Extract the [X, Y] coordinate from the center of the cell holding the provided text.  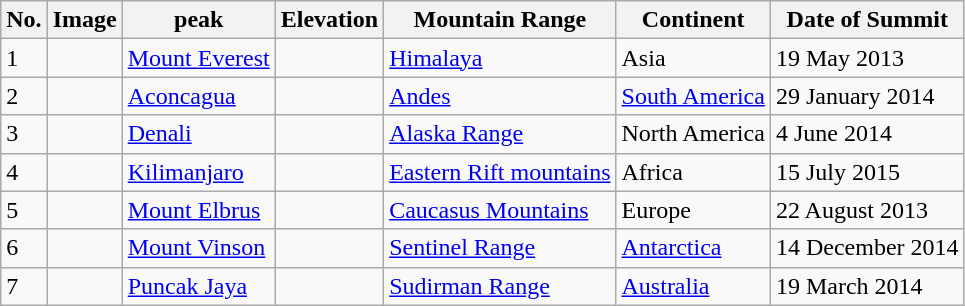
Africa [693, 172]
22 August 2013 [867, 210]
19 March 2014 [867, 286]
15 July 2015 [867, 172]
Asia [693, 58]
Puncak Jaya [198, 286]
Himalaya [500, 58]
Antarctica [693, 248]
2 [24, 96]
Alaska Range [500, 134]
29 January 2014 [867, 96]
Continent [693, 20]
Denali [198, 134]
5 [24, 210]
Sudirman Range [500, 286]
South America [693, 96]
Eastern Rift mountains [500, 172]
North America [693, 134]
7 [24, 286]
No. [24, 20]
Mount Elbrus [198, 210]
Australia [693, 286]
6 [24, 248]
Date of Summit [867, 20]
Aconcagua [198, 96]
4 [24, 172]
Sentinel Range [500, 248]
1 [24, 58]
14 December 2014 [867, 248]
Mount Vinson [198, 248]
19 May 2013 [867, 58]
Andes [500, 96]
4 June 2014 [867, 134]
Mount Everest [198, 58]
Kilimanjaro [198, 172]
Mountain Range [500, 20]
Caucasus Mountains [500, 210]
Elevation [329, 20]
Europe [693, 210]
peak [198, 20]
Image [84, 20]
3 [24, 134]
